Identify which cell holds the provided text, then report its (x, y) central coordinate. 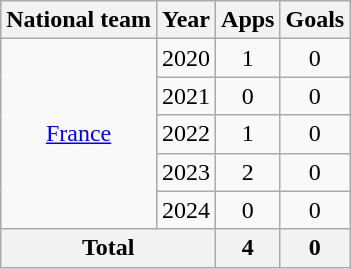
2020 (186, 58)
France (79, 134)
National team (79, 20)
Year (186, 20)
2023 (186, 172)
2024 (186, 210)
2021 (186, 96)
Apps (248, 20)
2 (248, 172)
Goals (315, 20)
2022 (186, 134)
Total (108, 248)
4 (248, 248)
